Pinpoint the cell where the given text exists, returning its (X, Y) midpoint coordinate. 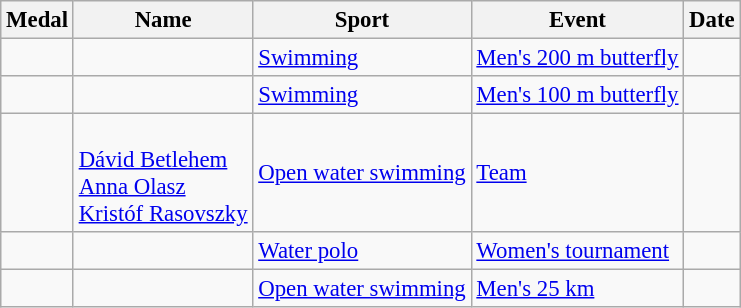
Date (712, 20)
Dávid BetlehemAnna OlaszKristóf Rasovszky (163, 174)
Event (578, 20)
Men's 25 km (578, 289)
Sport (362, 20)
Team (578, 174)
Medal (38, 20)
Water polo (362, 251)
Men's 200 m butterfly (578, 58)
Name (163, 20)
Women's tournament (578, 251)
Men's 100 m butterfly (578, 95)
